Locate the cell with the specified text and output its (x, y) center coordinate. 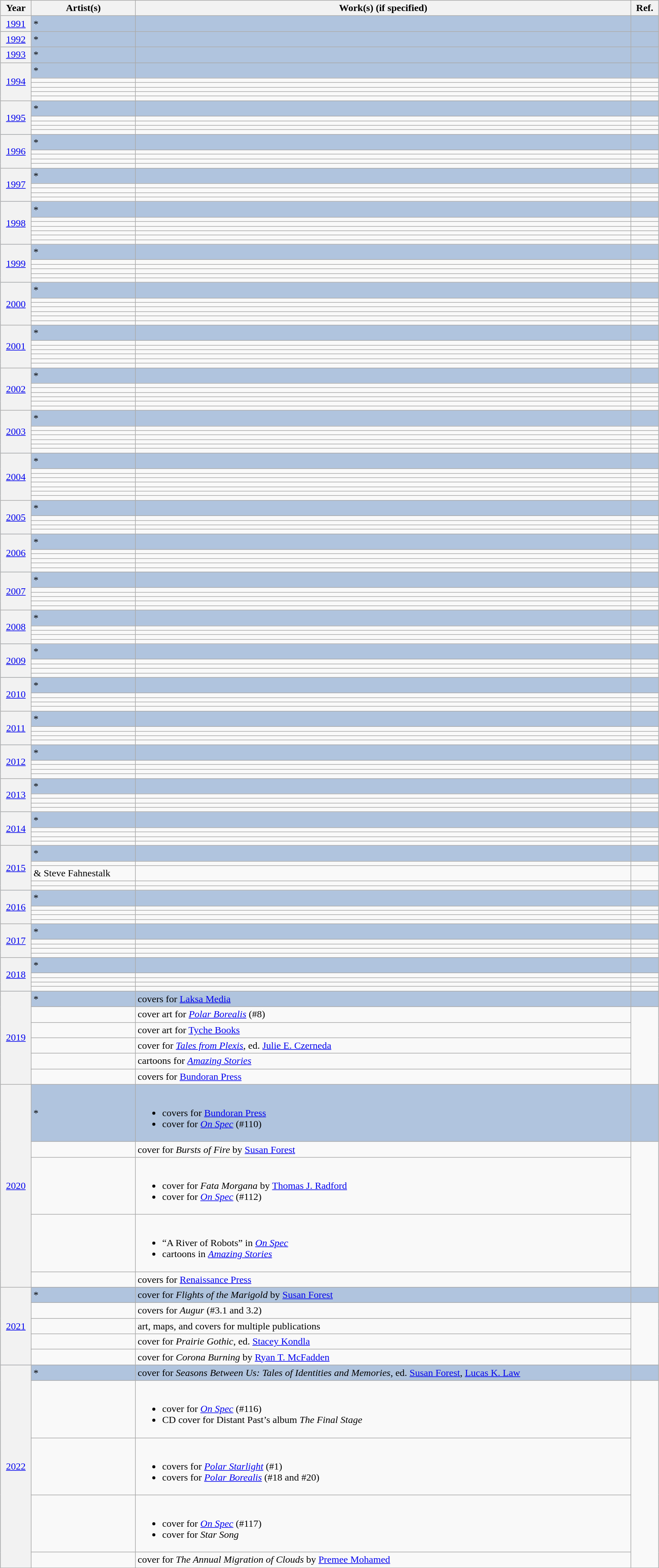
2017 (16, 940)
2003 (16, 431)
Artist(s) (83, 8)
cover for Prairie Gothic, ed. Stacey Kondla (383, 1342)
1996 (16, 151)
Work(s) (if specified) (383, 8)
1991 (16, 24)
art, maps, and covers for multiple publications (383, 1326)
cover for On Spec (#116)CD cover for Distant Past’s album The Final Stage (383, 1409)
2018 (16, 974)
cover art for Tyche Books (383, 1030)
covers for Renaissance Press (383, 1279)
cover for On Spec (#117)cover for Star Song (383, 1523)
1994 (16, 82)
2015 (16, 868)
2009 (16, 661)
2014 (16, 829)
cover for Corona Burning by Ryan T. McFadden (383, 1357)
Ref. (645, 8)
Year (16, 8)
cover for Tales from Plexis, ed. Julie E. Czerneda (383, 1045)
cover for Flights of the Marigold by Susan Forest (383, 1295)
2016 (16, 907)
2013 (16, 795)
cover for The Annual Migration of Clouds by Premee Mohamed (383, 1560)
covers for Bundoran Presscover for On Spec (#110) (383, 1113)
2006 (16, 553)
“A River of Robots” in On Speccartoons in Amazing Stories (383, 1243)
1998 (16, 223)
1995 (16, 117)
2002 (16, 389)
covers for Laksa Media (383, 999)
2008 (16, 627)
covers for Augur (#3.1 and 3.2) (383, 1311)
covers for Polar Starlight (#1)covers for Polar Borealis (#18 and #20) (383, 1466)
2022 (16, 1466)
2005 (16, 517)
1992 (16, 39)
1997 (16, 185)
2000 (16, 304)
cartoons for Amazing Stories (383, 1061)
2010 (16, 694)
1993 (16, 55)
cover for Seasons Between Us: Tales of Identities and Memories, ed. Susan Forest, Lucas K. Law (383, 1373)
2004 (16, 477)
2019 (16, 1038)
2011 (16, 728)
1999 (16, 263)
& Steve Fahnestalk (83, 873)
cover for Fata Morgana by Thomas J. Radfordcover for On Spec (#112) (383, 1186)
2012 (16, 762)
2020 (16, 1186)
2001 (16, 346)
covers for Bundoran Press (383, 1077)
cover for Bursts of Fire by Susan Forest (383, 1149)
cover art for Polar Borealis (#8) (383, 1014)
2007 (16, 591)
2021 (16, 1326)
